Return (X, Y) of the center of cell containing provided text 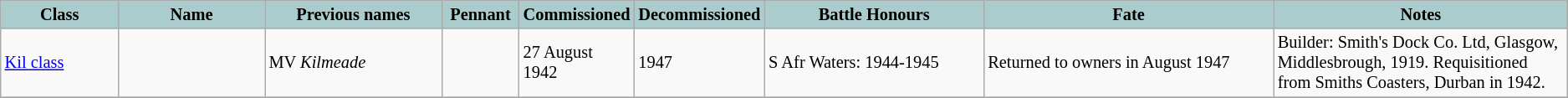
Previous names (354, 14)
Kil class (60, 63)
Name (192, 14)
Notes (1421, 14)
Decommissioned (699, 14)
Fate (1129, 14)
Class (60, 14)
Builder: Smith's Dock Co. Ltd, Glasgow, Middlesbrough, 1919. Requisitioned from Smiths Coasters, Durban in 1942. (1421, 63)
MV Kilmeade (354, 63)
Pennant (480, 14)
S Afr Waters: 1944-1945 (874, 63)
1947 (699, 63)
Returned to owners in August 1947 (1129, 63)
Commissioned (577, 14)
Battle Honours (874, 14)
27 August 1942 (577, 63)
